Scan for the cell matching the given text and deliver its (X, Y) coordinate at center. 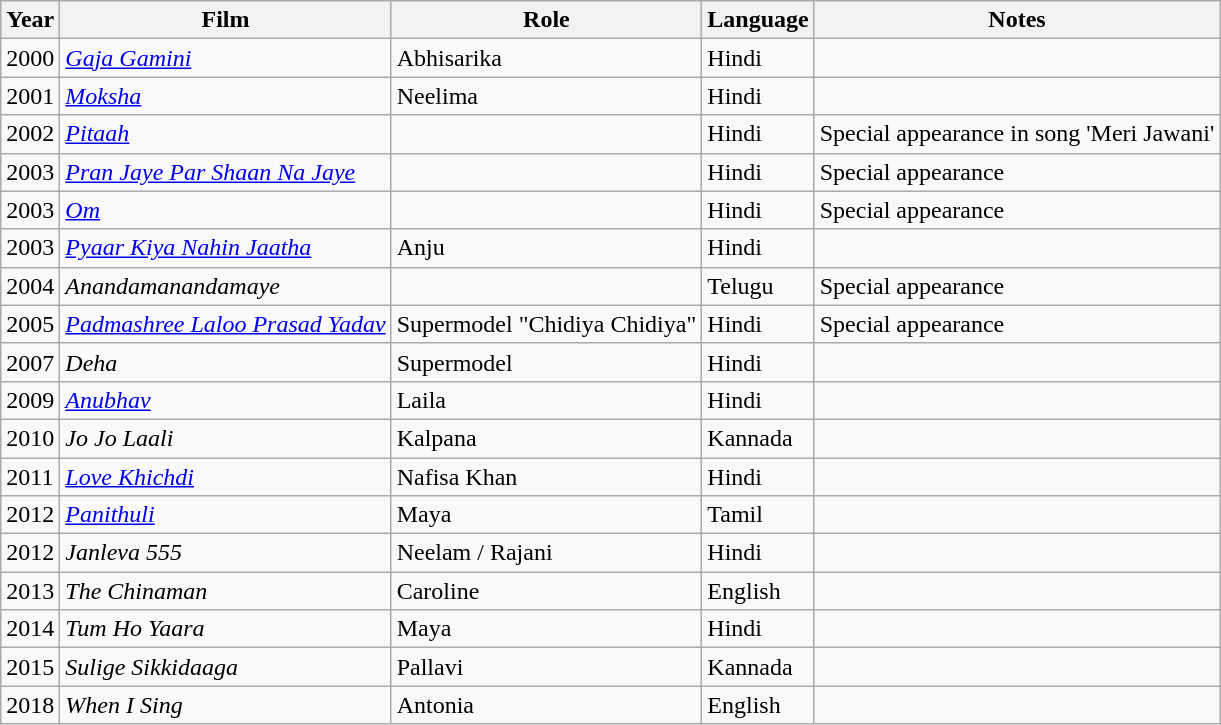
Role (546, 20)
The Chinaman (226, 591)
Film (226, 20)
2004 (30, 286)
2001 (30, 96)
Special appearance in song 'Meri Jawani' (1017, 134)
Kalpana (546, 438)
Moksha (226, 96)
Neelima (546, 96)
Tamil (758, 515)
Pyaar Kiya Nahin Jaatha (226, 248)
2007 (30, 362)
Love Khichdi (226, 477)
2000 (30, 58)
Sulige Sikkidaaga (226, 667)
Caroline (546, 591)
Gaja Gamini (226, 58)
2005 (30, 324)
Anandamanandamaye (226, 286)
Janleva 555 (226, 553)
Deha (226, 362)
2013 (30, 591)
Notes (1017, 20)
Pallavi (546, 667)
Om (226, 210)
When I Sing (226, 705)
2015 (30, 667)
Supermodel "Chidiya Chidiya" (546, 324)
Supermodel (546, 362)
Jo Jo Laali (226, 438)
2009 (30, 400)
Abhisarika (546, 58)
Padmashree Laloo Prasad Yadav (226, 324)
2018 (30, 705)
Panithuli (226, 515)
Neelam / Rajani (546, 553)
Laila (546, 400)
Pran Jaye Par Shaan Na Jaye (226, 172)
Telugu (758, 286)
2014 (30, 629)
Anubhav (226, 400)
Anju (546, 248)
2010 (30, 438)
Nafisa Khan (546, 477)
Year (30, 20)
2011 (30, 477)
2002 (30, 134)
Antonia (546, 705)
Language (758, 20)
Pitaah (226, 134)
Tum Ho Yaara (226, 629)
